Capture the cell that displays the provided text and extract its (x, y) central coordinate. 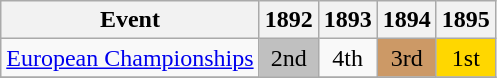
1892 (288, 20)
2nd (288, 58)
1894 (406, 20)
1st (466, 58)
Event (130, 20)
3rd (406, 58)
1895 (466, 20)
1893 (348, 20)
European Championships (130, 58)
4th (348, 58)
